Detect which cell encompasses the target text, then output its (X, Y) center coordinate. 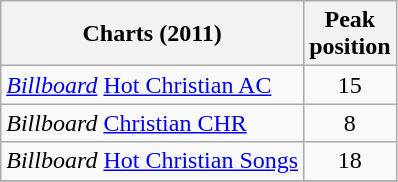
Billboard Hot Christian Songs (152, 161)
Peakposition (350, 34)
Billboard Hot Christian AC (152, 85)
Charts (2011) (152, 34)
18 (350, 161)
15 (350, 85)
Billboard Christian CHR (152, 123)
8 (350, 123)
